Pinpoint the cell where the given text exists, returning its (x, y) midpoint coordinate. 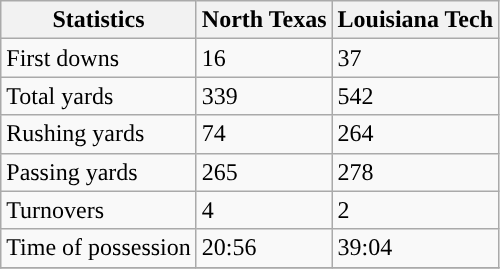
74 (264, 134)
4 (264, 210)
542 (415, 96)
2 (415, 210)
Total yards (99, 96)
264 (415, 134)
20:56 (264, 248)
37 (415, 58)
Time of possession (99, 248)
Passing yards (99, 172)
North Texas (264, 20)
265 (264, 172)
Louisiana Tech (415, 20)
Turnovers (99, 210)
339 (264, 96)
278 (415, 172)
Rushing yards (99, 134)
16 (264, 58)
39:04 (415, 248)
Statistics (99, 20)
First downs (99, 58)
